Return the [x, y] coordinate for the center point of the cell that contains the specified text.  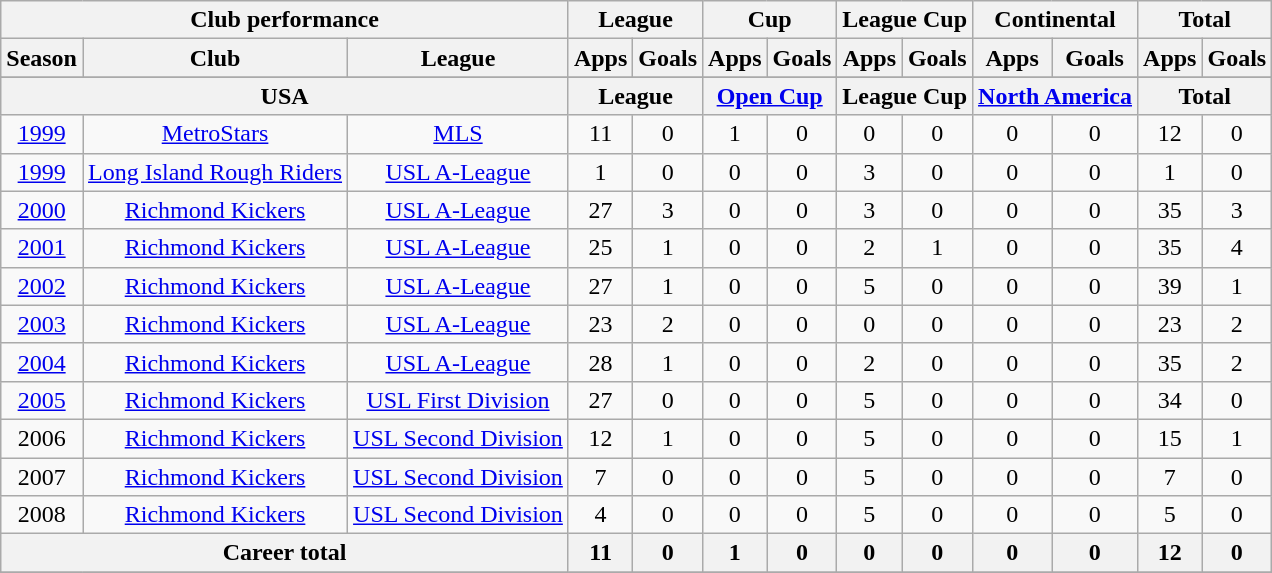
34 [1170, 400]
North America [1056, 96]
2007 [42, 477]
Season [42, 58]
Continental [1056, 20]
USL First Division [458, 400]
MetroStars [214, 134]
MLS [458, 134]
USA [285, 96]
2002 [42, 286]
28 [600, 362]
2005 [42, 400]
Career total [285, 553]
2001 [42, 248]
Cup [770, 20]
Club [214, 58]
Open Cup [770, 96]
25 [600, 248]
2006 [42, 438]
2000 [42, 210]
Long Island Rough Riders [214, 172]
Club performance [285, 20]
2003 [42, 324]
2008 [42, 515]
2004 [42, 362]
39 [1170, 286]
15 [1170, 438]
